Detect which cell encompasses the target text, then output its (x, y) center coordinate. 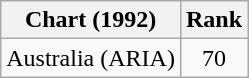
Rank (214, 20)
Australia (ARIA) (91, 58)
70 (214, 58)
Chart (1992) (91, 20)
